Extract the [X, Y] coordinate from the center of the cell holding the provided text.  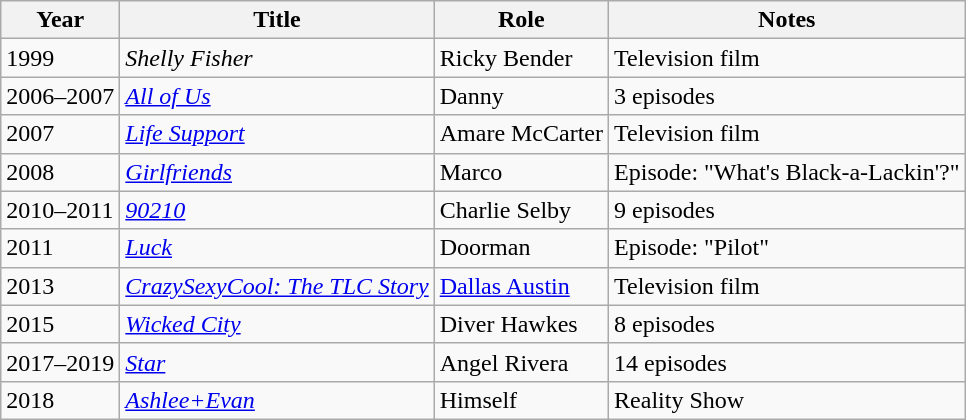
Luck [277, 248]
Episode: "Pilot" [788, 248]
2007 [60, 134]
Star [277, 362]
Himself [521, 400]
Notes [788, 20]
Ricky Bender [521, 58]
All of Us [277, 96]
2013 [60, 286]
2018 [60, 400]
Angel Rivera [521, 362]
3 episodes [788, 96]
Wicked City [277, 324]
2010–2011 [60, 210]
14 episodes [788, 362]
Doorman [521, 248]
9 episodes [788, 210]
1999 [60, 58]
Girlfriends [277, 172]
2011 [60, 248]
CrazySexyCool: The TLC Story [277, 286]
2017–2019 [60, 362]
Life Support [277, 134]
2006–2007 [60, 96]
2008 [60, 172]
Role [521, 20]
90210 [277, 210]
Reality Show [788, 400]
Title [277, 20]
Year [60, 20]
Amare McCarter [521, 134]
Dallas Austin [521, 286]
8 episodes [788, 324]
2015 [60, 324]
Marco [521, 172]
Shelly Fisher [277, 58]
Diver Hawkes [521, 324]
Charlie Selby [521, 210]
Danny [521, 96]
Episode: "What's Black-a-Lackin'?" [788, 172]
Ashlee+Evan [277, 400]
